Determine the (X, Y) coordinate at the center of the cell enclosing the given text.  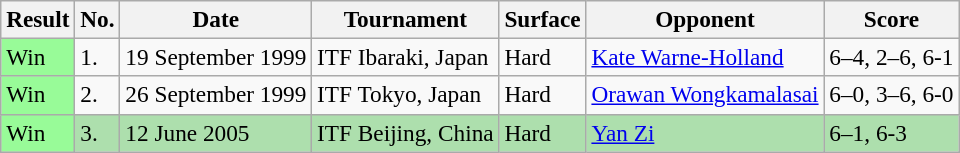
26 September 1999 (216, 95)
Result (38, 19)
12 June 2005 (216, 133)
3. (98, 133)
Tournament (406, 19)
Opponent (705, 19)
6–0, 3–6, 6-0 (892, 95)
6–4, 2–6, 6-1 (892, 57)
Score (892, 19)
1. (98, 57)
Orawan Wongkamalasai (705, 95)
ITF Beijing, China (406, 133)
ITF Tokyo, Japan (406, 95)
No. (98, 19)
ITF Ibaraki, Japan (406, 57)
Date (216, 19)
19 September 1999 (216, 57)
6–1, 6-3 (892, 133)
Kate Warne-Holland (705, 57)
Surface (542, 19)
Yan Zi (705, 133)
2. (98, 95)
